Provide the [x, y] coordinate of the cell's center where the given text is located.  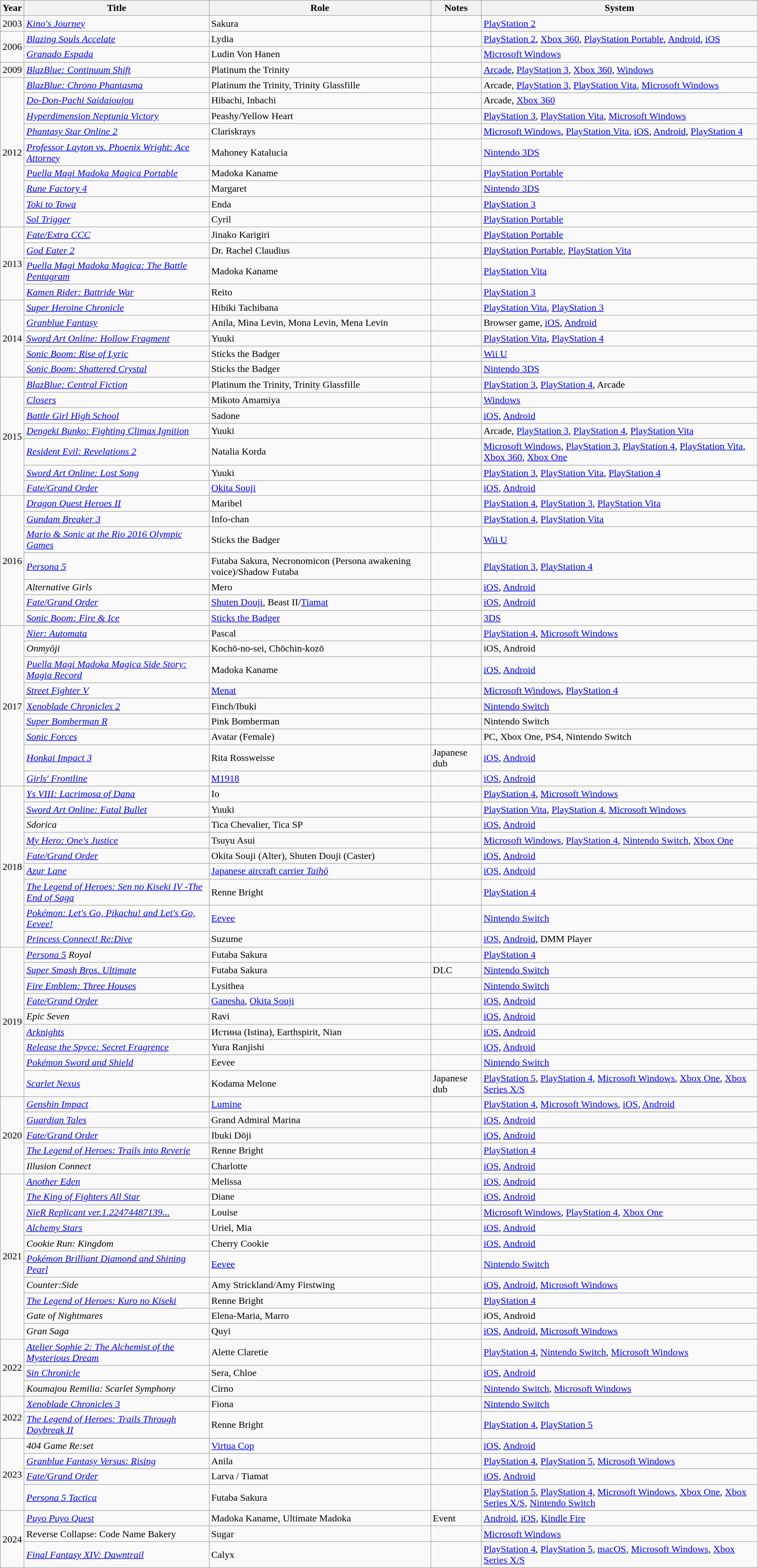
Alchemy Stars [117, 1228]
Tsuyu Asui [320, 840]
2017 [12, 706]
Epic Seven [117, 1016]
Suzume [320, 939]
Ravi [320, 1016]
PC, Xbox One, PS4, Nintendo Switch [620, 737]
Anila [320, 1461]
Arcade, Xbox 360 [620, 100]
PlayStation 4, PlayStation 3, PlayStation Vita [620, 504]
Menat [320, 690]
Grand Admiral Marina [320, 1120]
Windows [620, 400]
Pokémon: Let's Go, Pikachu! and Let's Go, Eevee! [117, 918]
Fiona [320, 1404]
Counter:Side [117, 1285]
Granblue Fantasy [117, 323]
PlayStation 2 [620, 23]
Puella Magi Madoka Magica Side Story: Magia Record [117, 669]
Peashy/Yellow Heart [320, 116]
Sin Chronicle [117, 1373]
2003 [12, 23]
Avatar (Female) [320, 737]
Madoka Kaname, Ultimate Madoka [320, 1518]
2013 [12, 263]
Mario & Sonic at the Rio 2016 Olympic Games [117, 540]
Sugar [320, 1534]
Arcade, PlayStation 3, Xbox 360, Windows [620, 70]
BlazBlue: Central Fiction [117, 385]
Sonic Boom: Shattered Crystal [117, 369]
Arcade, PlayStation 3, PlayStation Vita, Microsoft Windows [620, 85]
Kamen Rider: Battride War [117, 292]
2014 [12, 338]
Sol Trigger [117, 220]
Illusion Connect [117, 1166]
Info-chan [320, 519]
Japanese aircraft carrier Taihō [320, 871]
Sdorica [117, 825]
Shuten Douji, Beast II/Tiamat [320, 602]
2021 [12, 1256]
Xenoblade Chronicles 2 [117, 706]
Cookie Run: Kingdom [117, 1243]
Lydia [320, 39]
Gate of Nightmares [117, 1316]
Final Fantasy XIV: Dawntrail [117, 1554]
Sakura [320, 23]
2016 [12, 561]
The King of Fighters All Star [117, 1197]
Melissa [320, 1181]
Истина (Istina), Earthspirit, Nian [320, 1032]
Dengeki Bunko: Fighting Climax Ignition [117, 431]
Futaba Sakura, Necronomicon (Persona awakening voice)/Shadow Futaba [320, 566]
Calyx [320, 1554]
Sword Art Online: Fatal Bullet [117, 810]
2024 [12, 1539]
Microsoft Windows, PlayStation 4, Nintendo Switch, Xbox One [620, 840]
Okita Souji [320, 488]
Granblue Fantasy Versus: Rising [117, 1461]
Browser game, iOS, Android [620, 323]
PlayStation 3, PlayStation 4, Arcade [620, 385]
Ys VIII: Lacrimosa of Dana [117, 794]
Puella Magi Madoka Magica: The Battle Pentagram [117, 271]
Azur Lane [117, 871]
Toki to Towa [117, 204]
Koumajou Remilia: Scarlet Symphony [117, 1389]
Professor Layton vs. Phoenix Wright: Ace Attorney [117, 152]
The Legend of Heroes: Trails into Reverie [117, 1151]
Sonic Forces [117, 737]
Jinako Karigiri [320, 235]
2019 [12, 1022]
Enda [320, 204]
Sera, Chloe [320, 1373]
Sonic Boom: Fire & Ice [117, 618]
Alternative Girls [117, 587]
Super Smash Bros. Ultimate [117, 970]
PlayStation 3, PlayStation Vita, PlayStation 4 [620, 473]
Puella Magi Madoka Magica Portable [117, 173]
Guardian Tales [117, 1120]
Maribel [320, 504]
Uriel, Mia [320, 1228]
Mikoto Amamiya [320, 400]
Margaret [320, 188]
Pokémon Sword and Shield [117, 1063]
Hibachi, Inbachi [320, 100]
Alette Claretie [320, 1352]
Nier: Automata [117, 633]
Sonic Boom: Rise of Lyric [117, 354]
Cherry Cookie [320, 1243]
Ganesha, Okita Souji [320, 1001]
Phantasy Star Online 2 [117, 131]
Cirno [320, 1389]
System [620, 8]
Sword Art Online: Lost Song [117, 473]
Scarlet Nexus [117, 1083]
The Legend of Heroes: Sen no Kiseki IV -The End of Saga [117, 892]
Girls' Frontline [117, 779]
Natalia Korda [320, 451]
Xenoblade Chronicles 3 [117, 1404]
PlayStation 5, PlayStation 4, Microsoft Windows, Xbox One, Xbox Series X/S, Nintendo Switch [620, 1498]
Anila, Mina Levin, Mona Levin, Mena Levin [320, 323]
PlayStation 3, PlayStation 4 [620, 566]
PlayStation 4, PlayStation 5 [620, 1425]
PlayStation 5, PlayStation 4, Microsoft Windows, Xbox One, Xbox Series X/S [620, 1083]
The Legend of Heroes: Trails Through Daybreak II [117, 1425]
Arknights [117, 1032]
2009 [12, 70]
Kino's Journey [117, 23]
Dr. Rachel Claudius [320, 250]
Virtua Cop [320, 1446]
Microsoft Windows, PlayStation 4, Xbox One [620, 1212]
Diane [320, 1197]
Microsoft Windows, PlayStation 3, PlayStation 4, PlayStation Vita, Xbox 360, Xbox One [620, 451]
PlayStation Vita, PlayStation 4, Microsoft Windows [620, 810]
Clariskrays [320, 131]
Quyi [320, 1331]
Role [320, 8]
The Legend of Heroes: Kuro no Kiseki [117, 1300]
Genshin Impact [117, 1104]
PlayStation 4, PlayStation 5, Microsoft Windows [620, 1461]
Nintendo Switch, Microsoft Windows [620, 1389]
Gundam Breaker 3 [117, 519]
Street Fighter V [117, 690]
Dragon Quest Heroes II [117, 504]
Sadone [320, 415]
Event [456, 1518]
Fate/Extra CCC [117, 235]
iOS, Android, DMM Player [620, 939]
Charlotte [320, 1166]
Atelier Sophie 2: The Alchemist of the Mysterious Dream [117, 1352]
NieR Replicant ver.1.22474487139... [117, 1212]
DLC [456, 970]
Louise [320, 1212]
Super Bomberman R [117, 721]
Persona 5 [117, 566]
Closers [117, 400]
2015 [12, 436]
Rune Factory 4 [117, 188]
Pokémon Brilliant Diamond and Shining Pearl [117, 1264]
Princess Connect! Re:Dive [117, 939]
Persona 5 Tactica [117, 1498]
2012 [12, 152]
404 Game Re:set [117, 1446]
Arcade, PlayStation 3, PlayStation 4, PlayStation Vita [620, 431]
PlayStation 4, Nintendo Switch, Microsoft Windows [620, 1352]
Microsoft Windows, PlayStation 4 [620, 690]
Battle Girl High School [117, 415]
Hyperdimension Neptunia Victory [117, 116]
Platinum the Trinity [320, 70]
Reverse Collapse: Code Name Bakery [117, 1534]
BlazBlue: Continuum Shift [117, 70]
Notes [456, 8]
BlazBlue: Chrono Phantasma [117, 85]
Release the Spyce: Secret Fragrence [117, 1047]
PlayStation Vita [620, 271]
Another Eden [117, 1181]
Resident Evil: Revelations 2 [117, 451]
Amy Strickland/Amy Firstwing [320, 1285]
Puyo Puyo Quest [117, 1518]
Io [320, 794]
Blazing Souls Accelate [117, 39]
2006 [12, 47]
Yura Ranjishi [320, 1047]
PlayStation 3, PlayStation Vita, Microsoft Windows [620, 116]
Kodama Melone [320, 1083]
M1918 [320, 779]
Granado Espada [117, 54]
2020 [12, 1135]
PlayStation 4, PlayStation Vita [620, 519]
Mero [320, 587]
Super Heroine Chronicle [117, 308]
2018 [12, 867]
Microsoft Windows, PlayStation Vita, iOS, Android, PlayStation 4 [620, 131]
Onmyōji [117, 649]
Persona 5 Royal [117, 955]
Kochō-no-sei, Chōchin-kozō [320, 649]
Gran Saga [117, 1331]
Elena-Maria, Marro [320, 1316]
Lumine [320, 1104]
My Hero: One's Justice [117, 840]
Ibuki Dōji [320, 1135]
Hibiki Tachibana [320, 308]
Android, iOS, Kindle Fire [620, 1518]
Sword Art Online: Hollow Fragment [117, 338]
Pascal [320, 633]
PlayStation 4, PlayStation 5, macOS, Microsoft Windows, Xbox Series X/S [620, 1554]
Reito [320, 292]
Ludin Von Hanen [320, 54]
Do-Don-Pachi Saidaioujou [117, 100]
Fire Emblem: Three Houses [117, 985]
Finch/Ibuki [320, 706]
PlayStation 4, Microsoft Windows, iOS, Android [620, 1104]
2023 [12, 1474]
Mahoney Katalucia [320, 152]
God Eater 2 [117, 250]
3DS [620, 618]
Okita Souji (Alter), Shuten Douji (Caster) [320, 856]
Lysithea [320, 985]
Year [12, 8]
Larva / Tiamat [320, 1476]
PlayStation Portable, PlayStation Vita [620, 250]
Cyril [320, 220]
PlayStation 2, Xbox 360, PlayStation Portable, Android, iOS [620, 39]
PlayStation Vita, PlayStation 4 [620, 338]
Title [117, 8]
Tica Chevalier, Tica SP [320, 825]
Honkai Impact 3 [117, 758]
Rita Rossweisse [320, 758]
Pink Bomberman [320, 721]
PlayStation Vita, PlayStation 3 [620, 308]
